Search for the cell housing the specified text and yield its (X, Y) center coordinate. 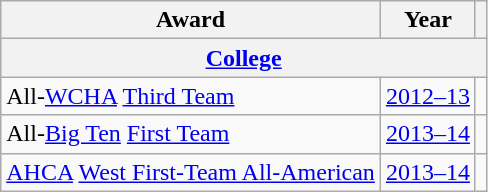
All-WCHA Third Team (191, 96)
AHCA West First-Team All-American (191, 172)
2012–13 (428, 96)
College (244, 58)
Award (191, 20)
Year (428, 20)
All-Big Ten First Team (191, 134)
